Capture the cell that displays the provided text and extract its [x, y] central coordinate. 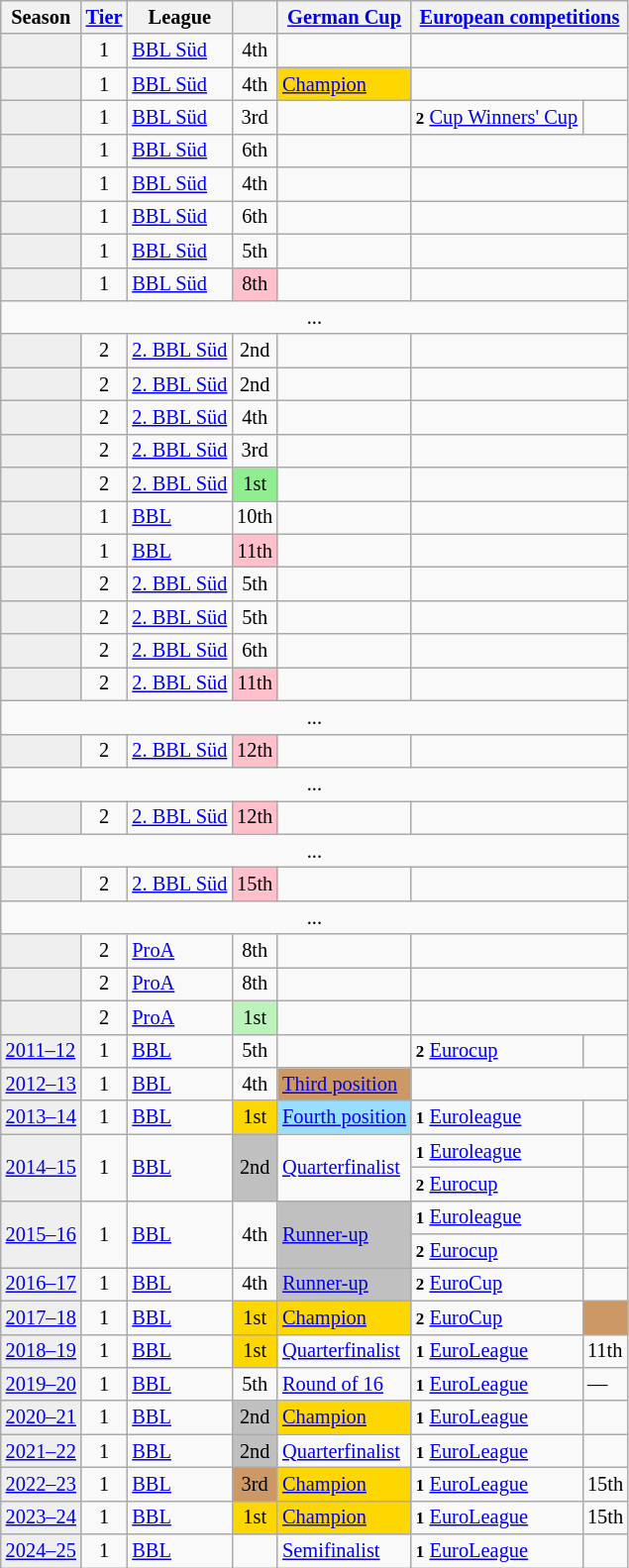
2022–23 [42, 1484]
2018–19 [42, 1351]
Fourth position [345, 1117]
2021–22 [42, 1451]
2015–16 [42, 1234]
2012–13 [42, 1084]
2019–20 [42, 1384]
2016–17 [42, 1284]
2013–14 [42, 1117]
Round of 16 [345, 1384]
Season [42, 17]
2 Cup Winners' Cup [497, 117]
European competitions [519, 17]
2020–21 [42, 1417]
Semifinalist [345, 1551]
2017–18 [42, 1317]
2014–15 [42, 1167]
Tier [105, 17]
— [605, 1384]
Third position [345, 1084]
2024–25 [42, 1551]
10th [255, 517]
2011–12 [42, 1051]
2023–24 [42, 1517]
League [179, 17]
German Cup [345, 17]
